Search for the cell housing the specified text and yield its [x, y] center coordinate. 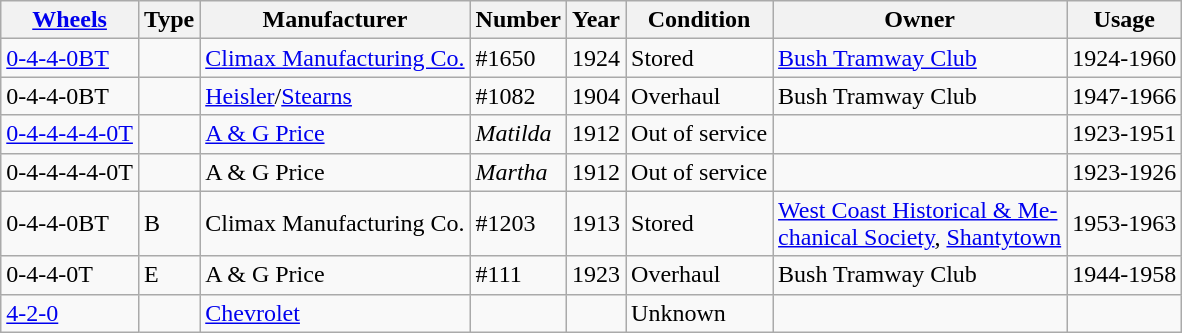
#1082 [518, 96]
Wheels [70, 20]
West Coast Historical & Me- chanical Society, Shantytown [920, 224]
Manufacturer [335, 20]
Year [596, 20]
1923-1926 [1124, 172]
#1203 [518, 224]
#111 [518, 275]
E [168, 275]
1924 [596, 58]
Martha [518, 172]
Condition [700, 20]
Heisler/Stearns [335, 96]
Number [518, 20]
Unknown [700, 313]
1904 [596, 96]
B [168, 224]
#1650 [518, 58]
1924-1960 [1124, 58]
Owner [920, 20]
1923-1951 [1124, 134]
1947-1966 [1124, 96]
Usage [1124, 20]
4-2-0 [70, 313]
Chevrolet [335, 313]
0-4-4-0T [70, 275]
1923 [596, 275]
1953-1963 [1124, 224]
1944-1958 [1124, 275]
Matilda [518, 134]
1913 [596, 224]
Type [168, 20]
